Return [x, y] of the center of cell containing provided text 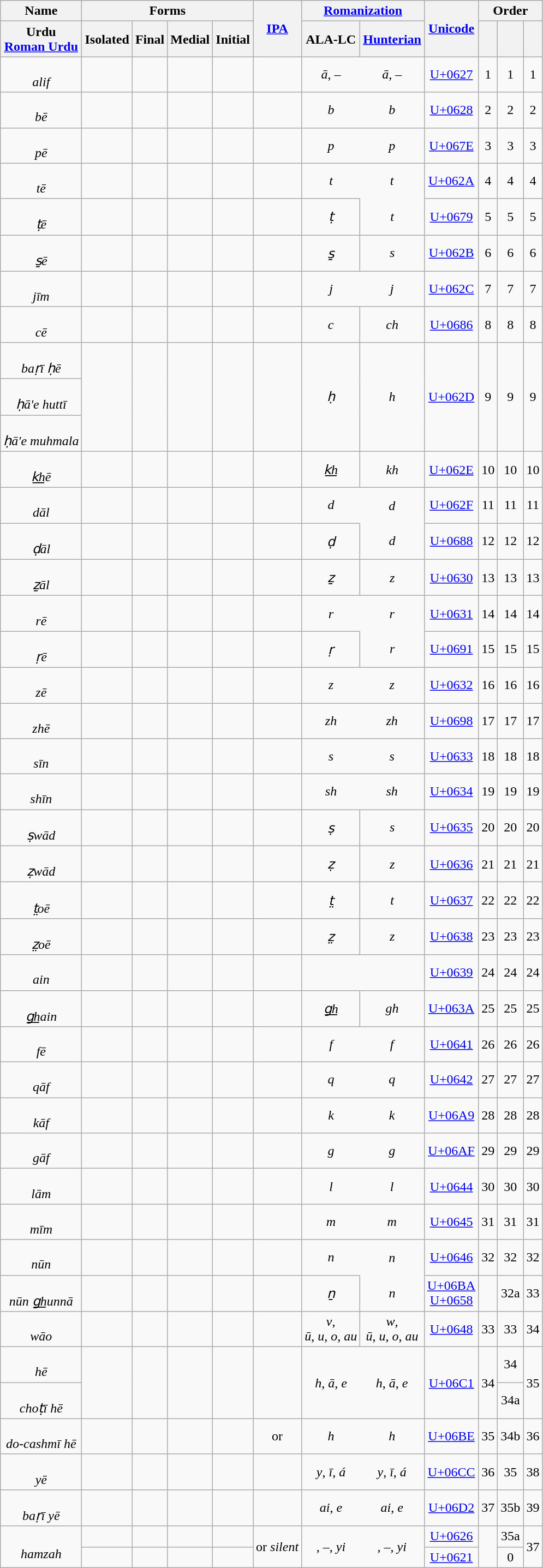
bē [41, 110]
U+0698 [451, 720]
t̤ [331, 900]
U+062E [451, 469]
U+0645 [451, 1222]
s̱ē [41, 253]
ḍ [331, 541]
alif [41, 74]
U+06D2 [451, 1508]
ṉ [331, 1293]
35b [511, 1508]
v, ū, u, o, au [331, 1329]
baṛī ḥē [41, 360]
UrduRoman Urdu [41, 39]
U+0679 [451, 217]
Forms [168, 11]
U+06CC [451, 1472]
or [277, 1436]
U+06A9 [451, 1115]
Initial [233, 39]
z̤ [331, 936]
U+0636 [451, 864]
Final [150, 39]
U+0633 [451, 756]
pē [41, 145]
fē [41, 1044]
Isolated [107, 39]
ḥā'e muhmala [41, 433]
34a [511, 1401]
zhē [41, 720]
U+0630 [451, 577]
ṛ [331, 649]
0 [511, 1557]
ẓwād [41, 864]
Hunterian [392, 39]
ẕāl [41, 577]
z̤oē [41, 936]
k͟h [331, 469]
or silent [277, 1547]
ṭ [331, 217]
U+0639 [451, 972]
qāf [41, 1080]
ḍāl [41, 541]
U+0648 [451, 1329]
c [331, 324]
U+0644 [451, 1186]
U+062D [451, 397]
hamzah [41, 1547]
U+0642 [451, 1080]
34b [511, 1436]
ḥ [331, 397]
ṣ [331, 828]
ain [41, 972]
U+0621 [451, 1557]
hē [41, 1365]
ẕ [331, 577]
ḥā'e huttī [41, 397]
s̱ [331, 253]
U+0637 [451, 900]
U+0628 [451, 110]
cē [41, 324]
U+0632 [451, 685]
zē [41, 685]
nūn g͟hunnā [41, 1293]
U+062B [451, 253]
ṛē [41, 649]
U+062F [451, 505]
U+067E [451, 145]
U+0688 [451, 541]
ṭē [41, 217]
jīm [41, 289]
39 [533, 1508]
38 [533, 1472]
U+063A [451, 1008]
U+062C [451, 289]
yē [41, 1472]
lām [41, 1186]
U+0627 [451, 74]
nūn [41, 1257]
ch [392, 324]
w, ū, u, o, au [392, 1329]
baṛī yē [41, 1508]
ṣwād [41, 828]
choṭī hē [41, 1401]
tē [41, 181]
Order [511, 11]
ALA-LC [331, 39]
U+0631 [451, 613]
U+06BE [451, 1436]
U+06BA U+0658 [451, 1293]
Unicode [451, 28]
k͟hē [41, 469]
dāl [41, 505]
IPA [277, 28]
Name [41, 11]
shīn [41, 792]
U+0691 [451, 649]
U+0646 [451, 1257]
U+06AF [451, 1151]
32a [511, 1293]
kāf [41, 1115]
U+0638 [451, 936]
Romanization [363, 11]
U+0634 [451, 792]
wāo [41, 1329]
g͟hain [41, 1008]
sīn [41, 756]
U+0641 [451, 1044]
Medial [190, 39]
kh [392, 469]
U+062A [451, 181]
gh [392, 1008]
U+0635 [451, 828]
rē [41, 613]
U+06C1 [451, 1383]
U+0626 [451, 1536]
ẓ [331, 864]
gāf [41, 1151]
t̤oē [41, 900]
g͟h [331, 1008]
mīm [41, 1222]
do-cashmī hē [41, 1436]
35a [511, 1536]
U+0686 [451, 324]
